Detect which cell encompasses the target text, then output its (x, y) center coordinate. 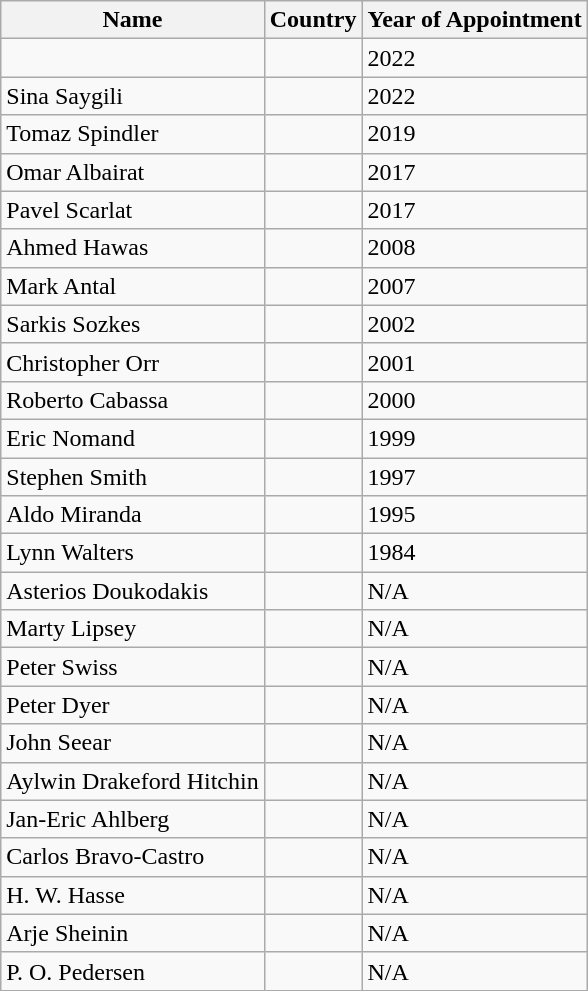
Sarkis Sozkes (132, 324)
Peter Swiss (132, 667)
Sina Saygili (132, 96)
Peter Dyer (132, 705)
Asterios Doukodakis (132, 591)
John Seear (132, 743)
Lynn Walters (132, 553)
1995 (474, 515)
Marty Lipsey (132, 629)
Mark Antal (132, 286)
2001 (474, 362)
1984 (474, 553)
1999 (474, 438)
Pavel Scarlat (132, 210)
Roberto Cabassa (132, 400)
2007 (474, 286)
Eric Nomand (132, 438)
2019 (474, 134)
Christopher Orr (132, 362)
1997 (474, 477)
H. W. Hasse (132, 895)
Aldo Miranda (132, 515)
Stephen Smith (132, 477)
P. O. Pedersen (132, 971)
Omar Albairat (132, 172)
2000 (474, 400)
Ahmed Hawas (132, 248)
Country (313, 20)
2002 (474, 324)
Aylwin Drakeford Hitchin (132, 781)
Jan-Eric Ahlberg (132, 819)
2008 (474, 248)
Year of Appointment (474, 20)
Arje Sheinin (132, 933)
Tomaz Spindler (132, 134)
Name (132, 20)
Carlos Bravo-Castro (132, 857)
